Find where the given text appears and provide that cell's center as [x, y] coordinate. 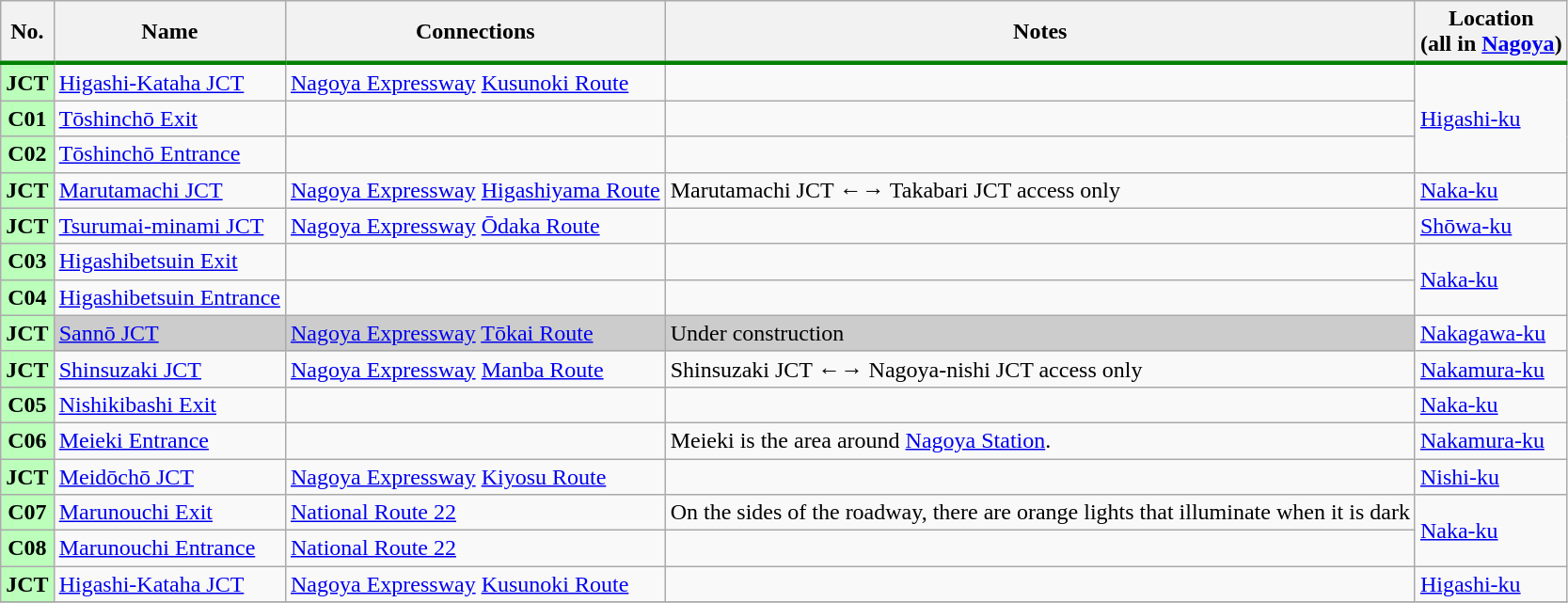
Shinsuzaki JCT [169, 369]
Meidōchō JCT [169, 477]
Tōshinchō Entrance [169, 154]
Shōwa-ku [1491, 226]
C04 [27, 297]
Nagoya Expressway Kiyosu Route [475, 477]
Higashibetsuin Entrance [169, 297]
Nakagawa-ku [1491, 333]
Connections [475, 32]
On the sides of the roadway, there are orange lights that illuminate when it is dark [1040, 513]
Nagoya Expressway Manba Route [475, 369]
Higashibetsuin Exit [169, 262]
Name [169, 32]
Shinsuzaki JCT ←→ Nagoya-nishi JCT access only [1040, 369]
C05 [27, 405]
C01 [27, 119]
Nagoya Expressway Tōkai Route [475, 333]
C07 [27, 513]
Tōshinchō Exit [169, 119]
C06 [27, 440]
Nishi-ku [1491, 477]
Marunouchi Entrance [169, 548]
Marunouchi Exit [169, 513]
Marutamachi JCT ←→ Takabari JCT access only [1040, 190]
C02 [27, 154]
C03 [27, 262]
Under construction [1040, 333]
Sannō JCT [169, 333]
Marutamachi JCT [169, 190]
No. [27, 32]
Location(all in Nagoya) [1491, 32]
Nagoya Expressway Higashiyama Route [475, 190]
Nishikibashi Exit [169, 405]
Meieki is the area around Nagoya Station. [1040, 440]
C08 [27, 548]
Tsurumai-minami JCT [169, 226]
Meieki Entrance [169, 440]
Notes [1040, 32]
Nagoya Expressway Ōdaka Route [475, 226]
